For the text-containing cell, return its midpoint in [x, y] coordinate format. 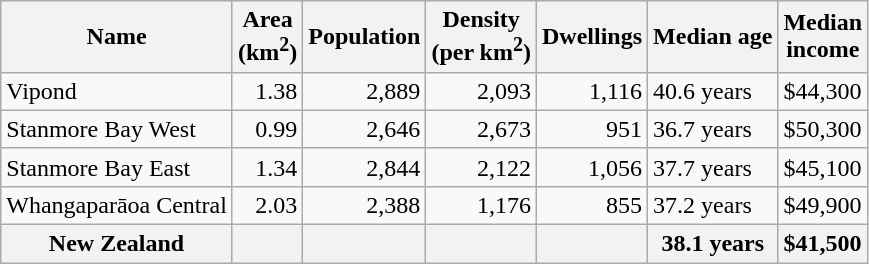
Area(km2) [267, 37]
Population [364, 37]
1.34 [267, 167]
1.38 [267, 91]
Whangaparāoa Central [117, 205]
36.7 years [713, 129]
Stanmore Bay East [117, 167]
$44,300 [823, 91]
Density(per km2) [482, 37]
1,116 [592, 91]
$50,300 [823, 129]
2,093 [482, 91]
$49,900 [823, 205]
2,844 [364, 167]
$45,100 [823, 167]
2,889 [364, 91]
Vipond [117, 91]
2,646 [364, 129]
2,122 [482, 167]
Name [117, 37]
1,176 [482, 205]
New Zealand [117, 244]
38.1 years [713, 244]
1,056 [592, 167]
$41,500 [823, 244]
2.03 [267, 205]
2,388 [364, 205]
Dwellings [592, 37]
855 [592, 205]
40.6 years [713, 91]
0.99 [267, 129]
Stanmore Bay West [117, 129]
Medianincome [823, 37]
37.7 years [713, 167]
951 [592, 129]
2,673 [482, 129]
Median age [713, 37]
37.2 years [713, 205]
